Locate the cell with the specified text and output its (x, y) center coordinate. 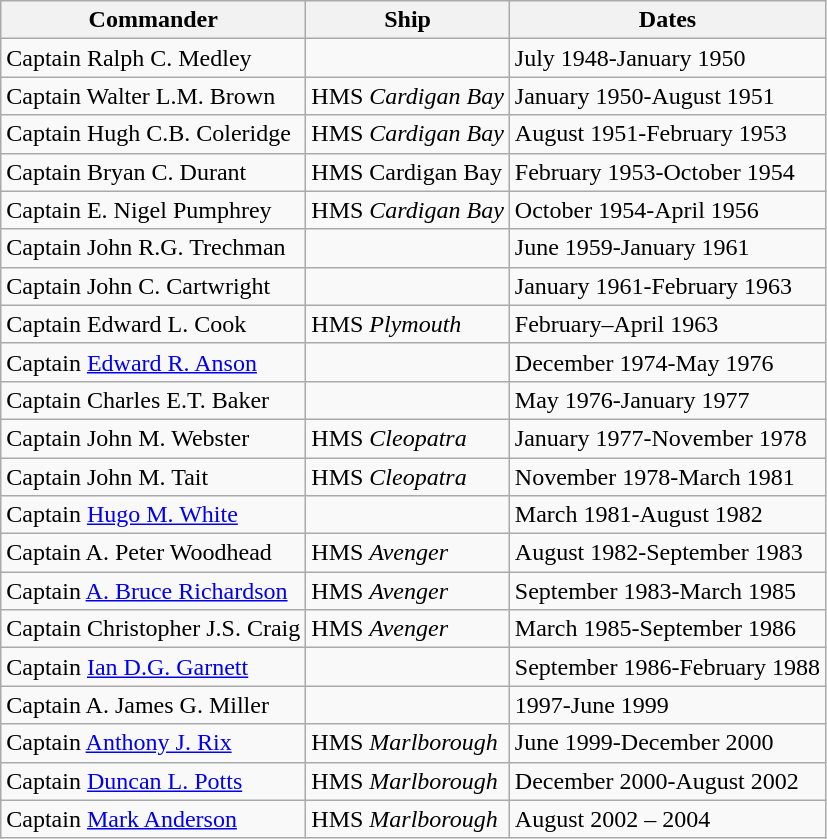
Commander (154, 20)
Captain A. Bruce Richardson (154, 591)
Captain Ian D.G. Garnett (154, 667)
Captain Mark Anderson (154, 819)
Captain Charles E.T. Baker (154, 400)
Captain Duncan L. Potts (154, 781)
Captain E. Nigel Pumphrey (154, 210)
August 1951-February 1953 (667, 134)
1997-June 1999 (667, 705)
May 1976-January 1977 (667, 400)
Captain Walter L.M. Brown (154, 96)
March 1985-September 1986 (667, 629)
September 1986-February 1988 (667, 667)
July 1948-January 1950 (667, 58)
Captain Bryan C. Durant (154, 172)
February–April 1963 (667, 324)
Captain Christopher J.S. Craig (154, 629)
Captain Edward L. Cook (154, 324)
Ship (408, 20)
January 1977-November 1978 (667, 438)
Captain A. James G. Miller (154, 705)
Captain John M. Webster (154, 438)
Captain A. Peter Woodhead (154, 553)
December 2000-August 2002 (667, 781)
June 1999-December 2000 (667, 743)
November 1978-March 1981 (667, 477)
Captain Hugh C.B. Coleridge (154, 134)
Captain John C. Cartwright (154, 286)
March 1981-August 1982 (667, 515)
Dates (667, 20)
Captain Ralph C. Medley (154, 58)
Captain Anthony J. Rix (154, 743)
February 1953-October 1954 (667, 172)
Captain Edward R. Anson (154, 362)
HMS Plymouth (408, 324)
August 2002 – 2004 (667, 819)
June 1959-January 1961 (667, 248)
December 1974-May 1976 (667, 362)
September 1983-March 1985 (667, 591)
August 1982-September 1983 (667, 553)
Captain John R.G. Trechman (154, 248)
January 1961-February 1963 (667, 286)
Captain John M. Tait (154, 477)
October 1954-April 1956 (667, 210)
Captain Hugo M. White (154, 515)
January 1950-August 1951 (667, 96)
